Search for the cell housing the specified text and yield its [x, y] center coordinate. 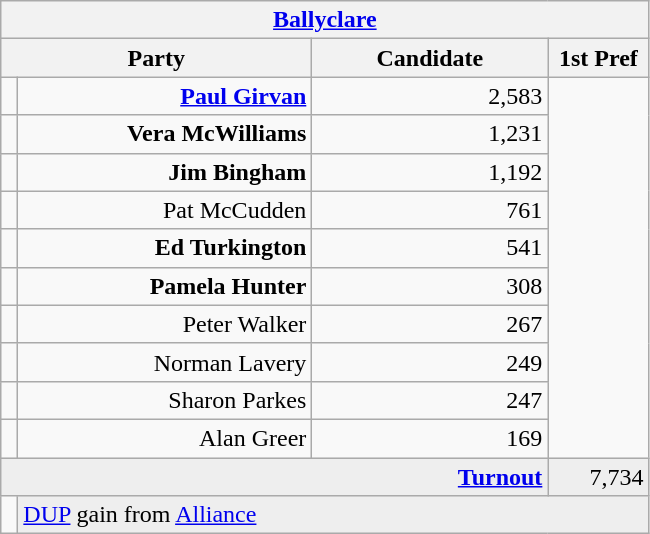
1st Pref [598, 58]
Pat McCudden [165, 210]
DUP gain from Alliance [334, 515]
308 [430, 286]
267 [430, 324]
Pamela Hunter [165, 286]
1,192 [430, 172]
Candidate [430, 58]
Alan Greer [165, 438]
Norman Lavery [165, 362]
761 [430, 210]
169 [430, 438]
247 [430, 400]
Paul Girvan [165, 96]
Party [156, 58]
541 [430, 248]
Sharon Parkes [165, 400]
Jim Bingham [165, 172]
Ed Turkington [165, 248]
Ballyclare [325, 20]
Turnout [274, 477]
1,231 [430, 134]
7,734 [598, 477]
249 [430, 362]
Vera McWilliams [165, 134]
Peter Walker [165, 324]
2,583 [430, 96]
